Extract the (x, y) coordinate from the center of the cell holding the provided text.  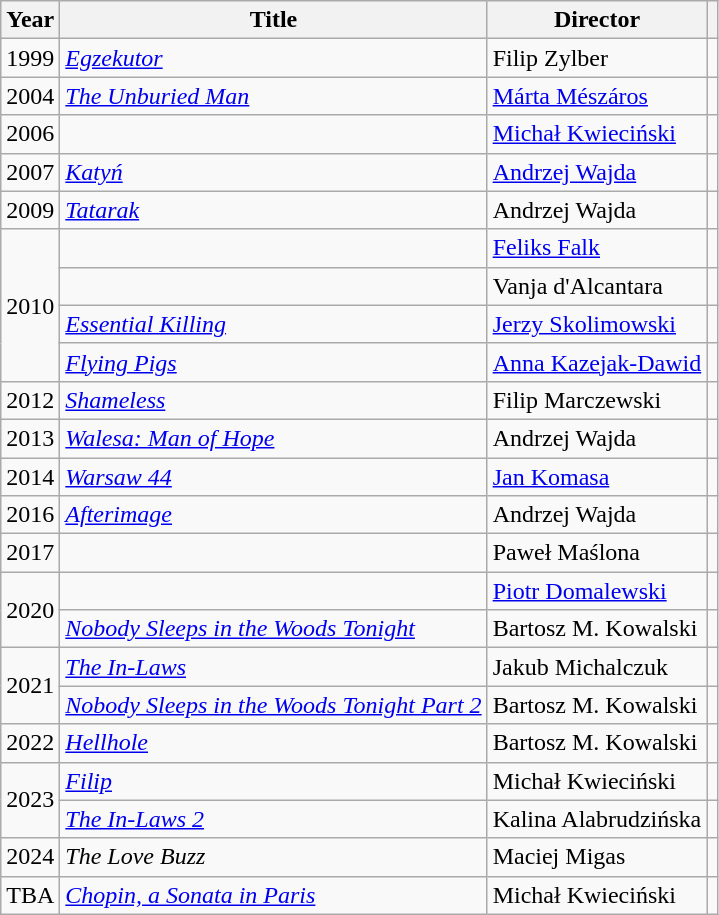
2014 (30, 477)
Maciej Migas (597, 857)
Nobody Sleeps in the Woods Tonight Part 2 (274, 705)
2012 (30, 400)
2017 (30, 553)
2007 (30, 172)
2020 (30, 610)
2021 (30, 686)
Filip (274, 781)
2013 (30, 438)
Kalina Alabrudzińska (597, 819)
2006 (30, 134)
Director (597, 20)
Vanja d'Alcantara (597, 286)
Essential Killing (274, 324)
2004 (30, 96)
Hellhole (274, 743)
Jan Komasa (597, 477)
2024 (30, 857)
2009 (30, 210)
Anna Kazejak-Dawid (597, 362)
Afterimage (274, 515)
TBA (30, 895)
2010 (30, 305)
Egzekutor (274, 58)
Jerzy Skolimowski (597, 324)
Warsaw 44 (274, 477)
Filip Marczewski (597, 400)
Title (274, 20)
Walesa: Man of Hope (274, 438)
Chopin, a Sonata in Paris (274, 895)
Nobody Sleeps in the Woods Tonight (274, 629)
Jakub Michalczuk (597, 667)
The In-Laws (274, 667)
Feliks Falk (597, 248)
The In-Laws 2 (274, 819)
Paweł Maślona (597, 553)
Year (30, 20)
1999 (30, 58)
Tatarak (274, 210)
2016 (30, 515)
Flying Pigs (274, 362)
Filip Zylber (597, 58)
The Love Buzz (274, 857)
Shameless (274, 400)
2022 (30, 743)
2023 (30, 800)
The Unburied Man (274, 96)
Piotr Domalewski (597, 591)
Márta Mészáros (597, 96)
Katyń (274, 172)
